Return the (x, y) coordinate for the center point of the cell that contains the specified text.  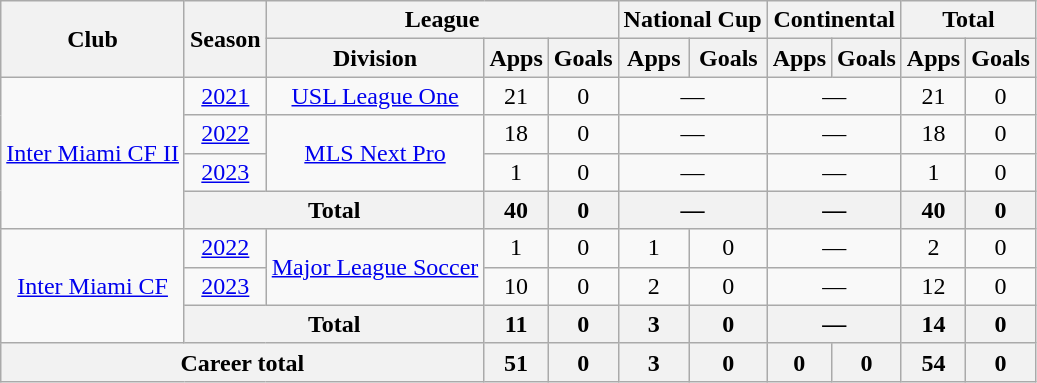
National Cup (692, 20)
Major League Soccer (375, 267)
Division (375, 58)
MLS Next Pro (375, 153)
Season (225, 39)
51 (516, 362)
Inter Miami CF II (93, 153)
14 (933, 324)
Inter Miami CF (93, 286)
League (442, 20)
Club (93, 39)
11 (516, 324)
USL League One (375, 96)
Career total (242, 362)
12 (933, 286)
10 (516, 286)
Continental (834, 20)
54 (933, 362)
2021 (225, 96)
